Provide the (X, Y) coordinate of the cell's center where the given text is located.  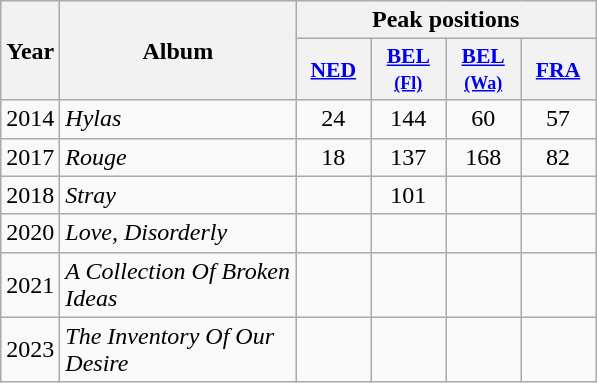
144 (408, 119)
The Inventory Of Our Desire (178, 350)
168 (484, 157)
Album (178, 50)
BEL (Fl) (408, 70)
Rouge (178, 157)
Stray (178, 195)
101 (408, 195)
2021 (30, 284)
57 (558, 119)
2023 (30, 350)
Peak positions (446, 20)
Love, Disorderly (178, 233)
FRA (558, 70)
Year (30, 50)
NED (334, 70)
2018 (30, 195)
137 (408, 157)
2014 (30, 119)
24 (334, 119)
2020 (30, 233)
60 (484, 119)
2017 (30, 157)
Hylas (178, 119)
A Collection Of Broken Ideas (178, 284)
18 (334, 157)
82 (558, 157)
BEL (Wa) (484, 70)
